Locate the cell with the specified text and output its (X, Y) center coordinate. 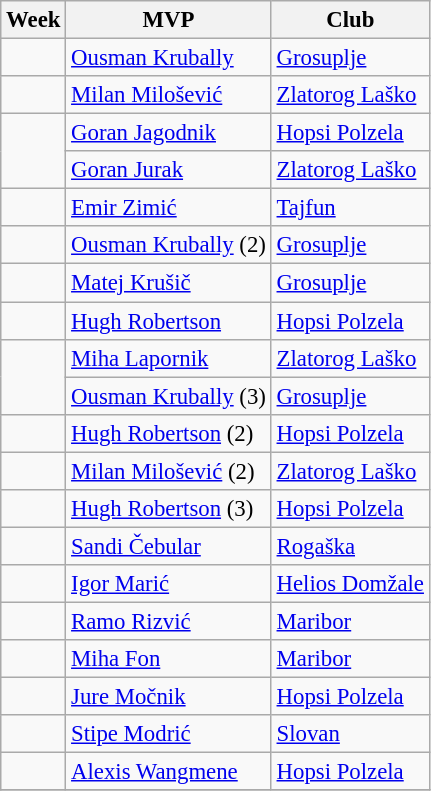
Alexis Wangmene (168, 772)
Club (350, 20)
Goran Jurak (168, 170)
Miha Lapornik (168, 358)
Rogaška (350, 546)
Stipe Modrić (168, 734)
Igor Marić (168, 584)
Ousman Krubally (168, 58)
Tajfun (350, 208)
Helios Domžale (350, 584)
Week (34, 20)
Jure Močnik (168, 697)
Ramo Rizvić (168, 621)
Hugh Robertson (168, 321)
Hugh Robertson (3) (168, 509)
MVP (168, 20)
Matej Krušič (168, 283)
Ousman Krubally (2) (168, 245)
Milan Milošević (168, 95)
Goran Jagodnik (168, 133)
Ousman Krubally (3) (168, 396)
Hugh Robertson (2) (168, 433)
Sandi Čebular (168, 546)
Slovan (350, 734)
Miha Fon (168, 659)
Milan Milošević (2) (168, 471)
Emir Zimić (168, 208)
